Capture the cell that displays the provided text and extract its (x, y) central coordinate. 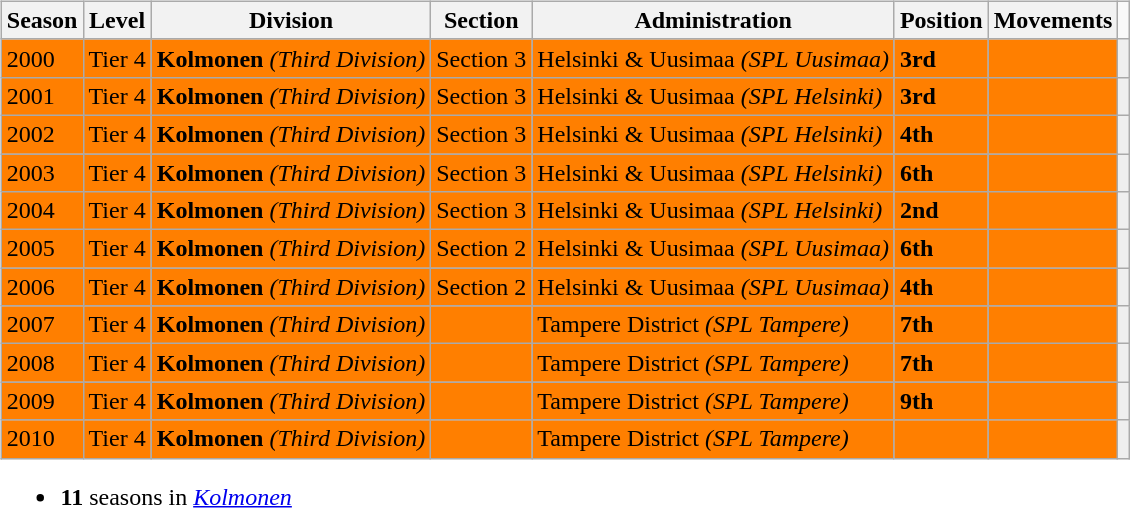
Movements (1053, 20)
2003 (42, 173)
2000 (42, 58)
Season (42, 20)
Section (482, 20)
Level (117, 20)
9th (941, 401)
2006 (42, 287)
2010 (42, 439)
2005 (42, 249)
2nd (941, 211)
Administration (714, 20)
2009 (42, 401)
2008 (42, 363)
2007 (42, 325)
Division (291, 20)
2004 (42, 211)
2001 (42, 96)
Position (941, 20)
2002 (42, 134)
